Provide the [X, Y] coordinate of the cell's center where the given text is located.  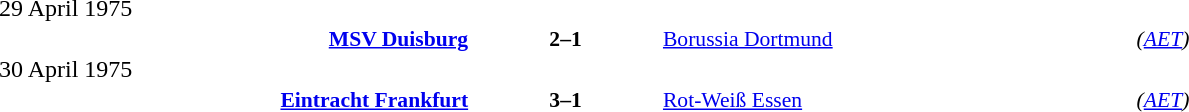
Borussia Dortmund [897, 38]
2–1 [566, 38]
